Extract the (X, Y) coordinate from the center of the cell holding the provided text.  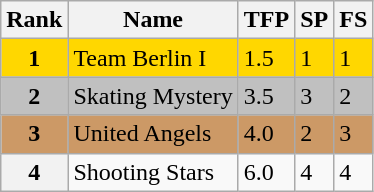
3.5 (266, 96)
1.5 (266, 58)
Rank (34, 20)
Shooting Stars (153, 172)
4.0 (266, 134)
United Angels (153, 134)
Skating Mystery (153, 96)
Team Berlin I (153, 58)
TFP (266, 20)
6.0 (266, 172)
FS (354, 20)
SP (314, 20)
Name (153, 20)
